From the cell containing the given text, extract its center point as [x, y] coordinate. 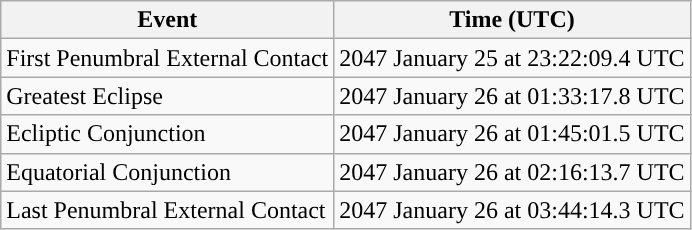
2047 January 26 at 02:16:13.7 UTC [512, 172]
Event [168, 20]
Last Penumbral External Contact [168, 210]
2047 January 26 at 01:33:17.8 UTC [512, 96]
Equatorial Conjunction [168, 172]
Ecliptic Conjunction [168, 134]
Time (UTC) [512, 20]
2047 January 26 at 01:45:01.5 UTC [512, 134]
2047 January 26 at 03:44:14.3 UTC [512, 210]
2047 January 25 at 23:22:09.4 UTC [512, 58]
Greatest Eclipse [168, 96]
First Penumbral External Contact [168, 58]
